Return (X, Y) of the center of cell containing provided text 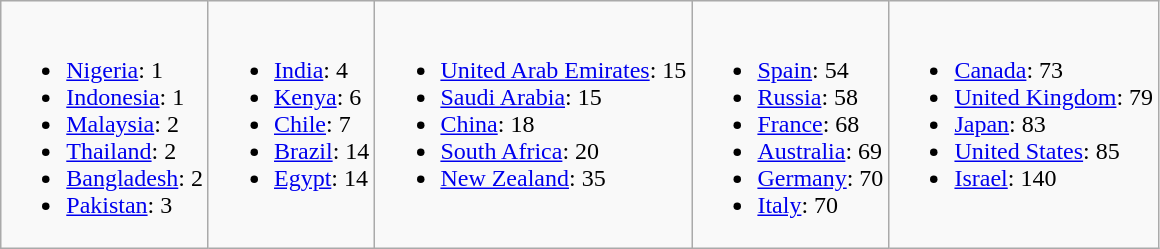
Spain: 54Russia: 58France: 68Australia: 69Germany: 70Italy: 70 (790, 125)
Nigeria: 1Indonesia: 1Malaysia: 2Thailand: 2Bangladesh: 2Pakistan: 3 (105, 125)
United Arab Emirates: 15Saudi Arabia: 15China: 18South Africa: 20New Zealand: 35 (534, 125)
Canada: 73United Kingdom: 79Japan: 83United States: 85Israel: 140 (1024, 125)
India: 4Kenya: 6Chile: 7Brazil: 14Egypt: 14 (291, 125)
